Return the (X, Y) coordinate for the center point of the cell that contains the specified text.  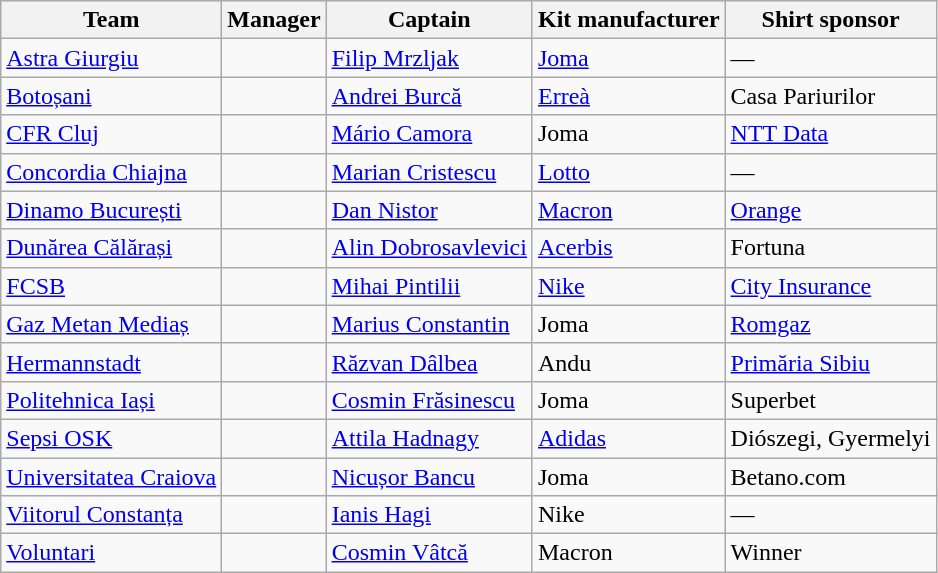
Winner (830, 553)
Fortuna (830, 248)
City Insurance (830, 286)
Mihai Pintilii (429, 286)
Attila Hadnagy (429, 438)
Team (112, 20)
Hermannstadt (112, 362)
Sepsi OSK (112, 438)
Manager (274, 20)
Romgaz (830, 324)
Andu (628, 362)
Superbet (830, 400)
Orange (830, 210)
Marius Constantin (429, 324)
Casa Pariurilor (830, 96)
Cosmin Frăsinescu (429, 400)
Botoșani (112, 96)
Mário Camora (429, 134)
Voluntari (112, 553)
Primăria Sibiu (830, 362)
Adidas (628, 438)
Concordia Chiajna (112, 172)
Politehnica Iași (112, 400)
NTT Data (830, 134)
Universitatea Craiova (112, 477)
Filip Mrzljak (429, 58)
Gaz Metan Mediaș (112, 324)
Kit manufacturer (628, 20)
CFR Cluj (112, 134)
Diószegi, Gyermelyi (830, 438)
Marian Cristescu (429, 172)
Alin Dobrosavlevici (429, 248)
Erreà (628, 96)
Andrei Burcă (429, 96)
Cosmin Vâtcă (429, 553)
Răzvan Dâlbea (429, 362)
Dan Nistor (429, 210)
Captain (429, 20)
Acerbis (628, 248)
Lotto (628, 172)
Astra Giurgiu (112, 58)
Shirt sponsor (830, 20)
FCSB (112, 286)
Betano.com (830, 477)
Nicușor Bancu (429, 477)
Dunărea Călărași (112, 248)
Dinamo București (112, 210)
Ianis Hagi (429, 515)
Viitorul Constanța (112, 515)
